Provide the [x, y] coordinate of the cell's center where the given text is located.  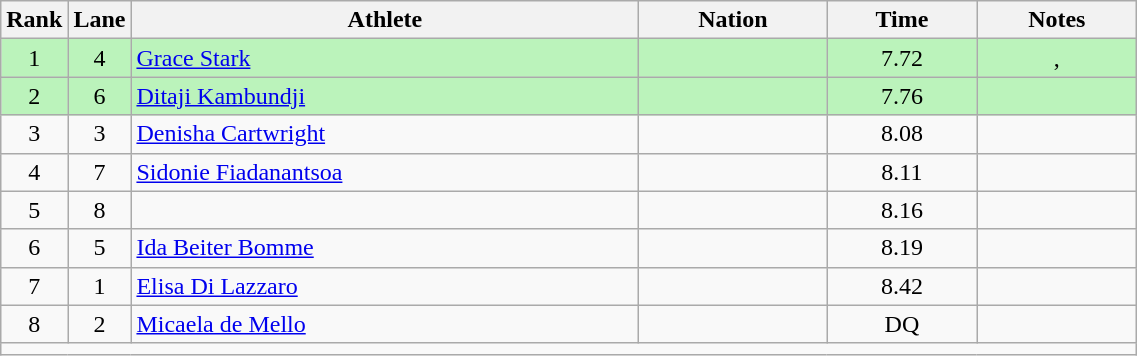
Sidonie Fiadanantsoa [385, 172]
Athlete [385, 20]
Grace Stark [385, 58]
Nation [733, 20]
Elisa Di Lazzaro [385, 286]
Ditaji Kambundji [385, 96]
Lane [100, 20]
8.11 [902, 172]
8.19 [902, 248]
DQ [902, 324]
Ida Beiter Bomme [385, 248]
7.76 [902, 96]
8.16 [902, 210]
8.08 [902, 134]
Denisha Cartwright [385, 134]
Time [902, 20]
7.72 [902, 58]
Micaela de Mello [385, 324]
Notes [1057, 20]
Rank [34, 20]
8.42 [902, 286]
, [1057, 58]
